Capture the cell that displays the provided text and extract its [x, y] central coordinate. 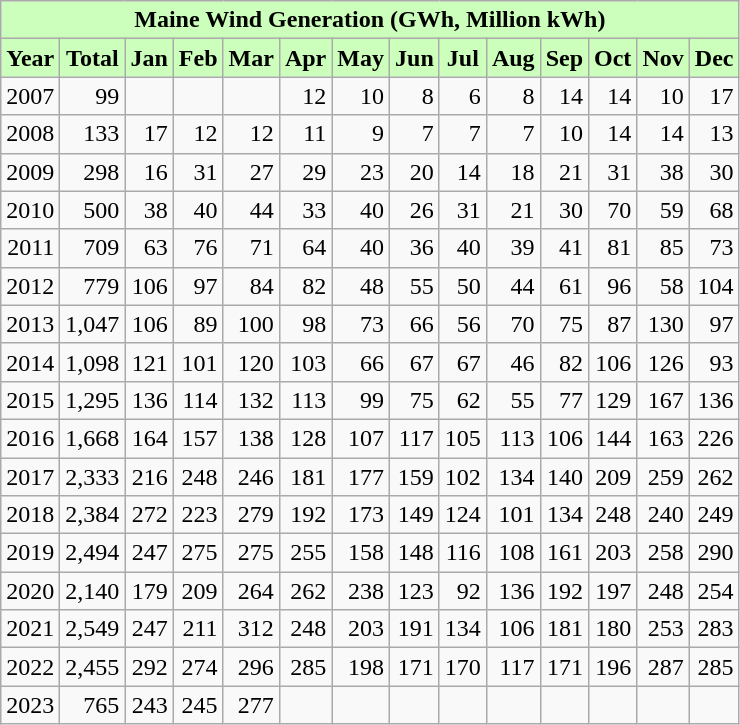
216 [149, 477]
Mar [251, 58]
158 [361, 553]
255 [305, 553]
77 [564, 400]
1,295 [92, 400]
126 [663, 362]
180 [613, 629]
Aug [513, 58]
116 [462, 553]
9 [361, 134]
68 [714, 210]
56 [462, 324]
Feb [198, 58]
114 [198, 400]
124 [462, 515]
105 [462, 438]
240 [663, 515]
164 [149, 438]
Jul [462, 58]
2,333 [92, 477]
102 [462, 477]
6 [462, 96]
96 [613, 286]
2018 [30, 515]
33 [305, 210]
123 [415, 591]
290 [714, 553]
2020 [30, 591]
2013 [30, 324]
Apr [305, 58]
Maine Wind Generation (GWh, Million kWh) [370, 20]
1,047 [92, 324]
129 [613, 400]
Total [92, 58]
2019 [30, 553]
2007 [30, 96]
20 [415, 172]
2010 [30, 210]
298 [92, 172]
Oct [613, 58]
Sep [564, 58]
287 [663, 667]
2,494 [92, 553]
2009 [30, 172]
238 [361, 591]
13 [714, 134]
149 [415, 515]
100 [251, 324]
89 [198, 324]
170 [462, 667]
177 [361, 477]
27 [251, 172]
107 [361, 438]
179 [149, 591]
2,549 [92, 629]
2021 [30, 629]
2011 [30, 248]
279 [251, 515]
18 [513, 172]
76 [198, 248]
259 [663, 477]
Jan [149, 58]
2023 [30, 705]
Dec [714, 58]
29 [305, 172]
211 [198, 629]
98 [305, 324]
133 [92, 134]
2012 [30, 286]
May [361, 58]
Year [30, 58]
196 [613, 667]
120 [251, 362]
779 [92, 286]
173 [361, 515]
84 [251, 286]
2008 [30, 134]
140 [564, 477]
93 [714, 362]
130 [663, 324]
2014 [30, 362]
272 [149, 515]
104 [714, 286]
274 [198, 667]
36 [415, 248]
292 [149, 667]
277 [251, 705]
296 [251, 667]
41 [564, 248]
2017 [30, 477]
709 [92, 248]
46 [513, 362]
253 [663, 629]
121 [149, 362]
254 [714, 591]
312 [251, 629]
243 [149, 705]
157 [198, 438]
50 [462, 286]
197 [613, 591]
63 [149, 248]
144 [613, 438]
2016 [30, 438]
2,384 [92, 515]
58 [663, 286]
85 [663, 248]
23 [361, 172]
81 [613, 248]
226 [714, 438]
500 [92, 210]
148 [415, 553]
87 [613, 324]
64 [305, 248]
198 [361, 667]
249 [714, 515]
223 [198, 515]
26 [415, 210]
Jun [415, 58]
59 [663, 210]
765 [92, 705]
11 [305, 134]
62 [462, 400]
245 [198, 705]
1,098 [92, 362]
246 [251, 477]
283 [714, 629]
103 [305, 362]
2,140 [92, 591]
2,455 [92, 667]
16 [149, 172]
71 [251, 248]
48 [361, 286]
167 [663, 400]
2022 [30, 667]
128 [305, 438]
132 [251, 400]
159 [415, 477]
163 [663, 438]
191 [415, 629]
264 [251, 591]
Nov [663, 58]
1,668 [92, 438]
2015 [30, 400]
161 [564, 553]
39 [513, 248]
92 [462, 591]
108 [513, 553]
258 [663, 553]
138 [251, 438]
61 [564, 286]
